Detect which cell encompasses the target text, then output its (X, Y) center coordinate. 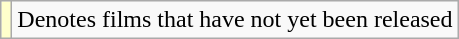
Denotes films that have not yet been released (235, 20)
